Determine the [x, y] coordinate at the center of the cell enclosing the given text.  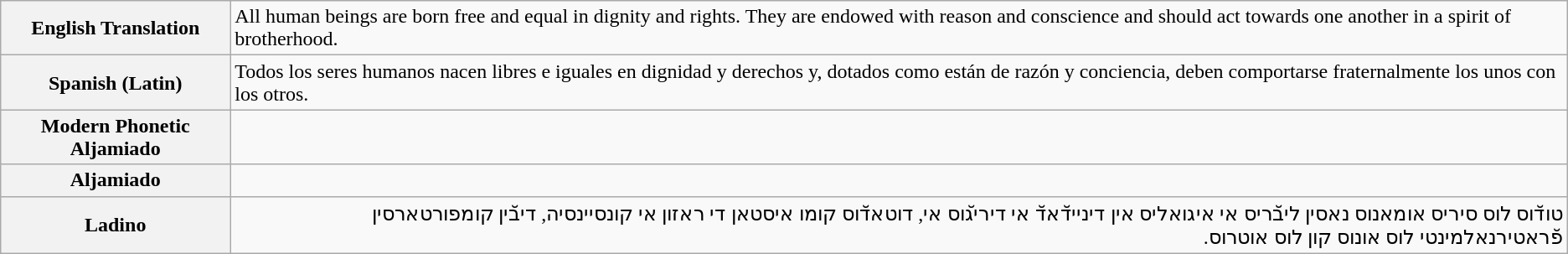
Aljamiado [116, 180]
English Translation [116, 29]
Spanish (Latin) [116, 82]
Ladino [116, 225]
Modern Phonetic Aljamiado [116, 137]
